Return [X, Y] of the center of cell containing provided text 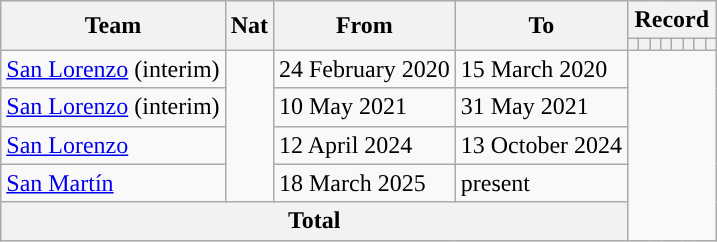
Total [314, 221]
15 March 2020 [541, 69]
San Lorenzo [113, 145]
18 March 2025 [364, 183]
13 October 2024 [541, 145]
31 May 2021 [541, 107]
San Martín [113, 183]
To [541, 26]
present [541, 183]
10 May 2021 [364, 107]
12 April 2024 [364, 145]
Team [113, 26]
Record [672, 20]
From [364, 26]
24 February 2020 [364, 69]
Nat [249, 26]
